Return (X, Y) of the center of cell containing provided text 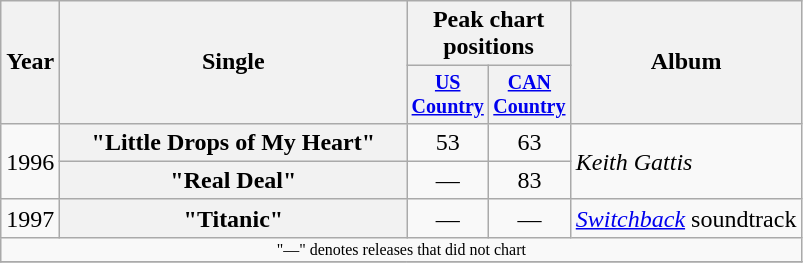
Keith Gattis (686, 161)
53 (448, 142)
63 (530, 142)
Year (30, 62)
"Real Deal" (234, 180)
1996 (30, 161)
Peak chartpositions (488, 34)
"Titanic" (234, 218)
CAN Country (530, 94)
Switchback soundtrack (686, 218)
83 (530, 180)
Album (686, 62)
Single (234, 62)
US Country (448, 94)
1997 (30, 218)
"—" denotes releases that did not chart (402, 249)
"Little Drops of My Heart" (234, 142)
